Extract the (X, Y) coordinate from the center of the cell holding the provided text.  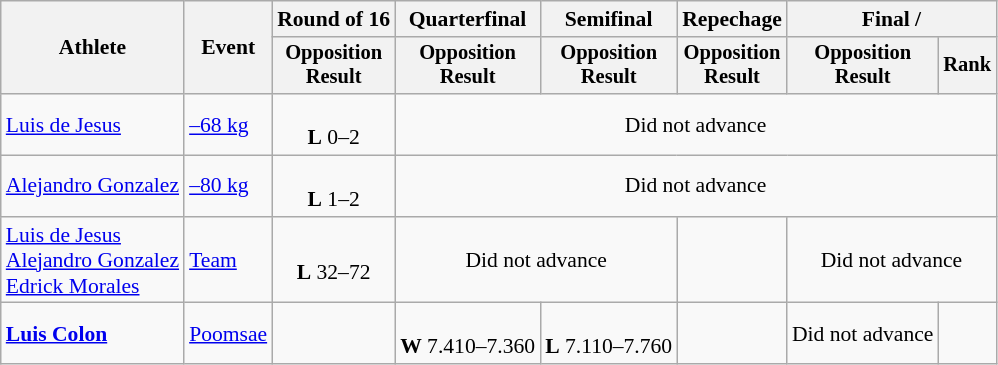
–68 kg (228, 124)
Final / (892, 19)
Repechage (732, 19)
W 7.410–7.360 (468, 334)
L 32–72 (334, 260)
Luis de Jesus (92, 124)
Team (228, 260)
Alejandro Gonzalez (92, 186)
Event (228, 48)
Rank (967, 66)
Poomsae (228, 334)
Luis de JesusAlejandro GonzalezEdrick Morales (92, 260)
–80 kg (228, 186)
L 7.110–7.760 (608, 334)
Quarterfinal (468, 19)
Athlete (92, 48)
L 1–2 (334, 186)
Semifinal (608, 19)
L 0–2 (334, 124)
Round of 16 (334, 19)
Luis Colon (92, 334)
